Search for the cell housing the specified text and yield its [X, Y] center coordinate. 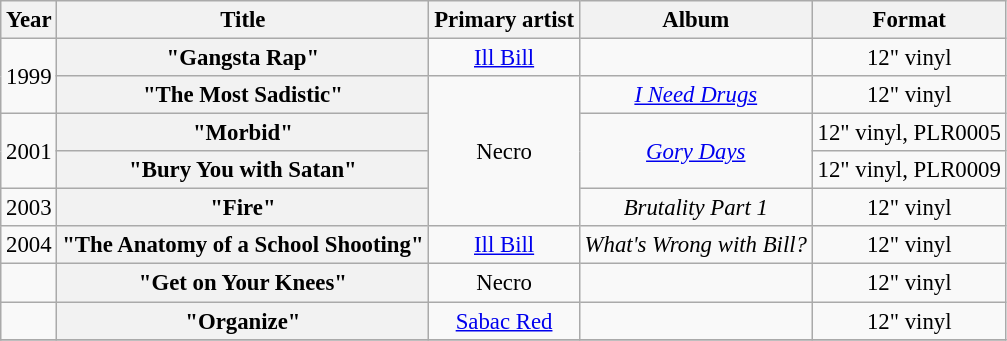
12" vinyl, PLR0009 [909, 170]
What's Wrong with Bill? [696, 245]
Year [29, 20]
Gory Days [696, 152]
Brutality Part 1 [696, 208]
2003 [29, 208]
Title [243, 20]
"Bury You with Satan" [243, 170]
Sabac Red [504, 321]
Primary artist [504, 20]
12" vinyl, PLR0005 [909, 133]
"Fire" [243, 208]
"Morbid" [243, 133]
"Get on Your Knees" [243, 283]
"Organize" [243, 321]
I Need Drugs [696, 95]
1999 [29, 76]
"Gangsta Rap" [243, 58]
"The Anatomy of a School Shooting" [243, 245]
"The Most Sadistic" [243, 95]
2001 [29, 152]
Album [696, 20]
2004 [29, 245]
Format [909, 20]
